Determine the (x, y) coordinate at the center of the cell enclosing the given text.  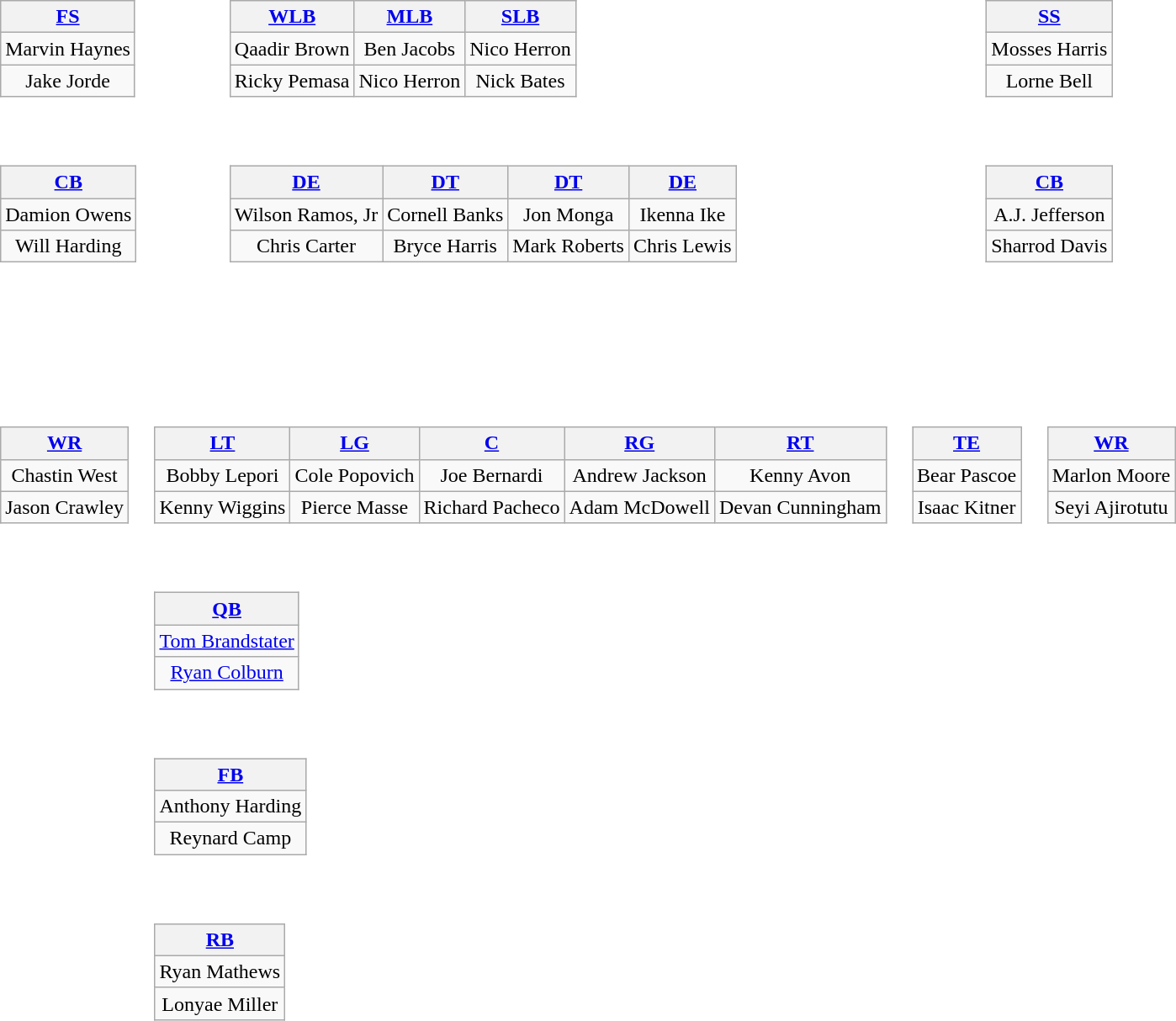
Chris Carter (306, 246)
Jake Jorde (68, 81)
Jason Crawley (65, 507)
FB Anthony Harding Reynard Camp (531, 795)
Lonyae Miller (220, 1003)
Mark Roberts (569, 246)
SS (1050, 17)
FS (68, 17)
Ryan Colburn (227, 673)
Joe Bernardi (491, 475)
Kenny Wiggins (222, 507)
Will Harding (69, 246)
RB (220, 939)
Marvin Haynes (68, 49)
Mosses Harris (1050, 49)
Lorne Bell (1050, 81)
Nick Bates (521, 81)
Anthony Harding (230, 807)
Tom Brandstater (227, 641)
TE (967, 443)
Chastin West (65, 475)
Reynard Camp (230, 838)
Damion Owens (69, 214)
Ricky Pemasa (292, 81)
Devan Cunningham (800, 507)
Jon Monga (569, 214)
Chris Lewis (682, 246)
Kenny Avon (800, 475)
TE Bear Pascoe Isaac Kitner (977, 464)
QB Tom Brandstater Ryan Colburn (531, 630)
Ikenna Ike (682, 214)
Bobby Lepori (222, 475)
QB (227, 609)
Ben Jacobs (410, 49)
SLB (521, 17)
Andrew Jackson (639, 475)
Seyi Ajirotutu (1111, 507)
Qaadir Brown (292, 49)
Cole Popovich (355, 475)
MLB (410, 17)
Adam McDowell (639, 507)
Isaac Kitner (967, 507)
Cornell Banks (446, 214)
WLB (292, 17)
RT (800, 443)
A.J. Jefferson (1050, 214)
Bryce Harris (446, 246)
Marlon Moore (1111, 475)
DE DT DT DE Wilson Ramos, Jr Cornell Banks Jon Monga Ikenna Ike Chris Carter Bryce Harris Mark Roberts Chris Lewis (606, 203)
Sharrod Davis (1050, 246)
LG (355, 443)
Richard Pacheco (491, 507)
RG (639, 443)
C (491, 443)
LT (222, 443)
Ryan Mathews (220, 971)
Wilson Ramos, Jr (306, 214)
Pierce Masse (355, 507)
FB (230, 775)
Bear Pascoe (967, 475)
